Search for the cell housing the specified text and yield its (X, Y) center coordinate. 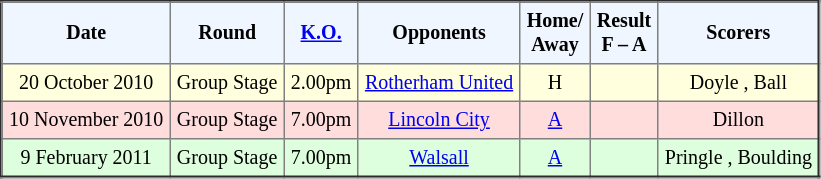
H (555, 83)
Dillon (738, 120)
Doyle , Ball (738, 83)
Opponents (439, 33)
ResultF – A (624, 33)
2.00pm (321, 83)
Walsall (439, 158)
K.O. (321, 33)
Pringle , Boulding (738, 158)
10 November 2010 (86, 120)
Scorers (738, 33)
Home/Away (555, 33)
20 October 2010 (86, 83)
Lincoln City (439, 120)
9 February 2011 (86, 158)
Rotherham United (439, 83)
Date (86, 33)
Round (227, 33)
